Search for the cell housing the specified text and yield its [X, Y] center coordinate. 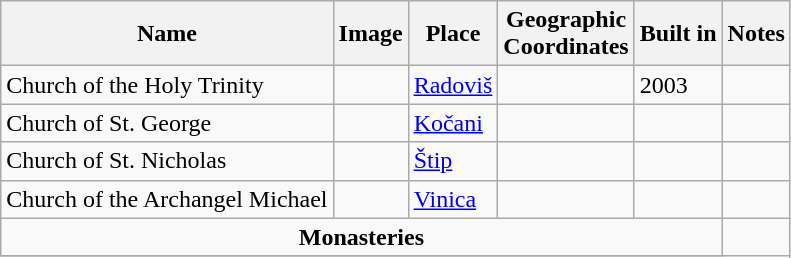
Monasteries [362, 237]
Church of St. Nicholas [167, 161]
Place [453, 34]
Štip [453, 161]
GeographicCoordinates [566, 34]
Church of the Holy Trinity [167, 85]
2003 [678, 85]
Built in [678, 34]
Notes [756, 34]
Vinica [453, 199]
Church of the Archangel Michael [167, 199]
Image [370, 34]
Radoviš [453, 85]
Name [167, 34]
Kočani [453, 123]
Church of St. George [167, 123]
